From the cell containing the given text, extract its center point as (X, Y) coordinate. 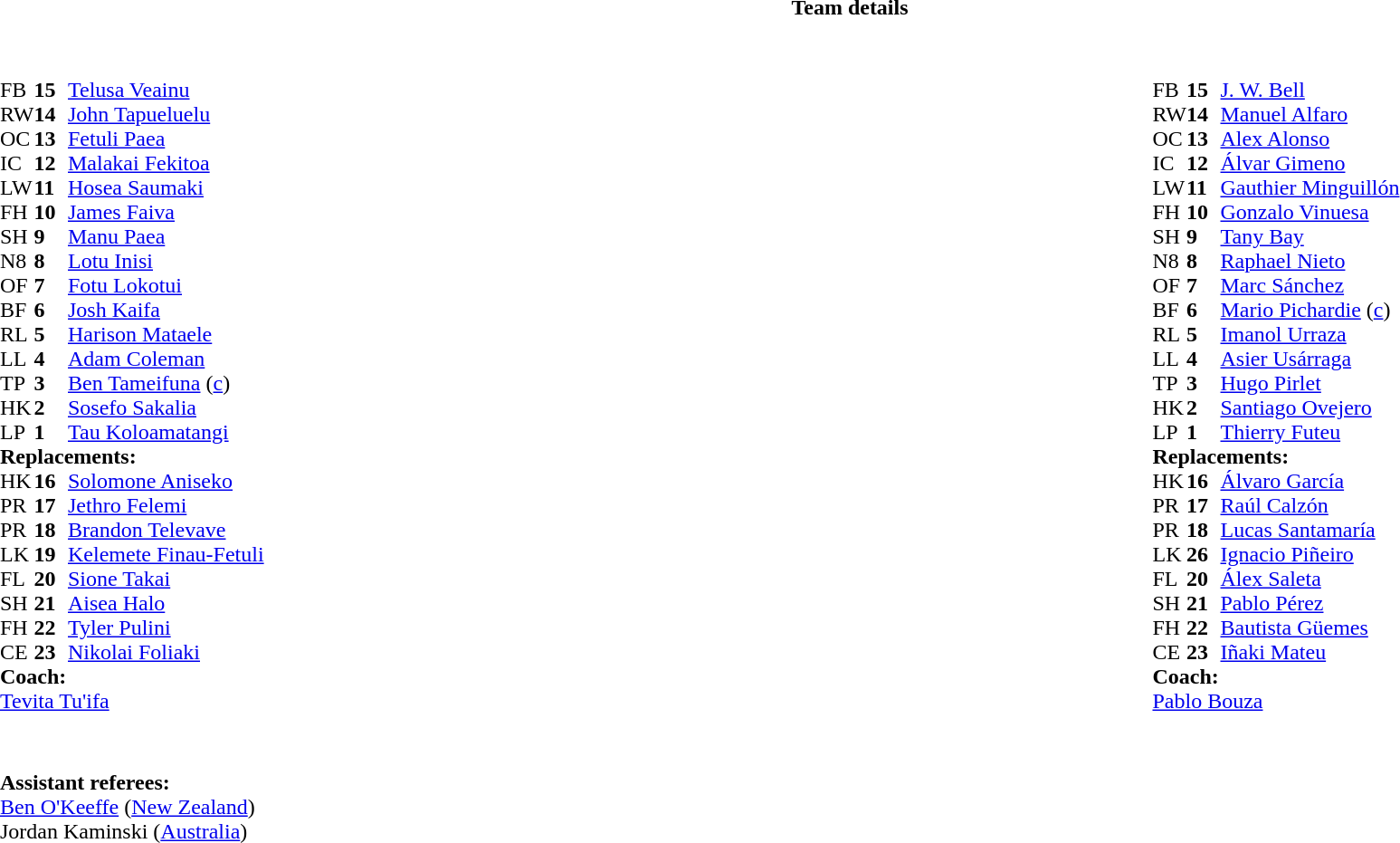
Sione Takai (167, 580)
Hosea Saumaki (167, 188)
Álex Saleta (1310, 580)
James Faiva (167, 212)
Bautista Güemes (1310, 628)
Ben Tameifuna (c) (167, 384)
Asier Usárraga (1310, 359)
Jethro Felemi (167, 505)
Álvar Gimeno (1310, 163)
Pablo Bouza (1276, 701)
J. W. Bell (1310, 91)
Pablo Pérez (1310, 603)
Tany Bay (1310, 237)
Sosefo Sakalia (167, 407)
Gauthier Minguillón (1310, 188)
Santiago Ovejero (1310, 407)
Hugo Pirlet (1310, 384)
Tyler Pulini (167, 628)
Raúl Calzón (1310, 505)
Lucas Santamaría (1310, 531)
Mario Pichardie (c) (1310, 310)
Tau Koloamatangi (167, 433)
Raphael Nieto (1310, 261)
Solomone Aniseko (167, 482)
19 (52, 554)
Imanol Urraza (1310, 335)
Harison Mataele (167, 335)
Iñaki Mateu (1310, 652)
Fetuli Paea (167, 139)
Fotu Lokotui (167, 286)
Aisea Halo (167, 603)
Ignacio Piñeiro (1310, 554)
Gonzalo Vinuesa (1310, 212)
John Tapueluelu (167, 114)
Kelemete Finau-Fetuli (167, 554)
26 (1204, 554)
Telusa Veainu (167, 91)
Malakai Fekitoa (167, 163)
Nikolai Foliaki (167, 652)
Brandon Televave (167, 531)
Marc Sánchez (1310, 286)
Thierry Futeu (1310, 433)
Alex Alonso (1310, 139)
Lotu Inisi (167, 261)
Manuel Alfaro (1310, 114)
Álvaro García (1310, 482)
Josh Kaifa (167, 310)
Adam Coleman (167, 359)
Tevita Tu'ifa (132, 701)
Manu Paea (167, 237)
